Identify which cell holds the provided text, then report its (x, y) central coordinate. 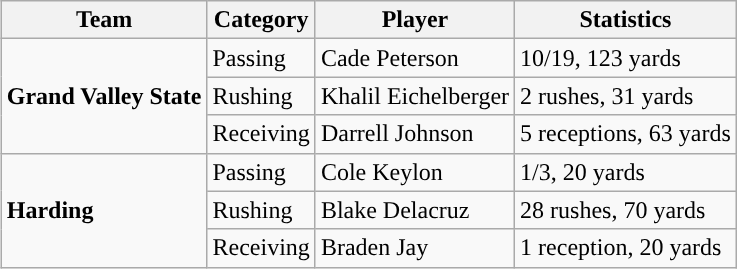
Braden Jay (414, 248)
Darrell Johnson (414, 134)
Cole Keylon (414, 172)
2 rushes, 31 yards (626, 96)
5 receptions, 63 yards (626, 134)
Harding (104, 210)
Cade Peterson (414, 58)
Statistics (626, 20)
28 rushes, 70 yards (626, 210)
Grand Valley State (104, 96)
10/19, 123 yards (626, 58)
Player (414, 20)
Team (104, 20)
Khalil Eichelberger (414, 96)
1/3, 20 yards (626, 172)
1 reception, 20 yards (626, 248)
Blake Delacruz (414, 210)
Category (261, 20)
